Return (X, Y) of the center of cell containing provided text 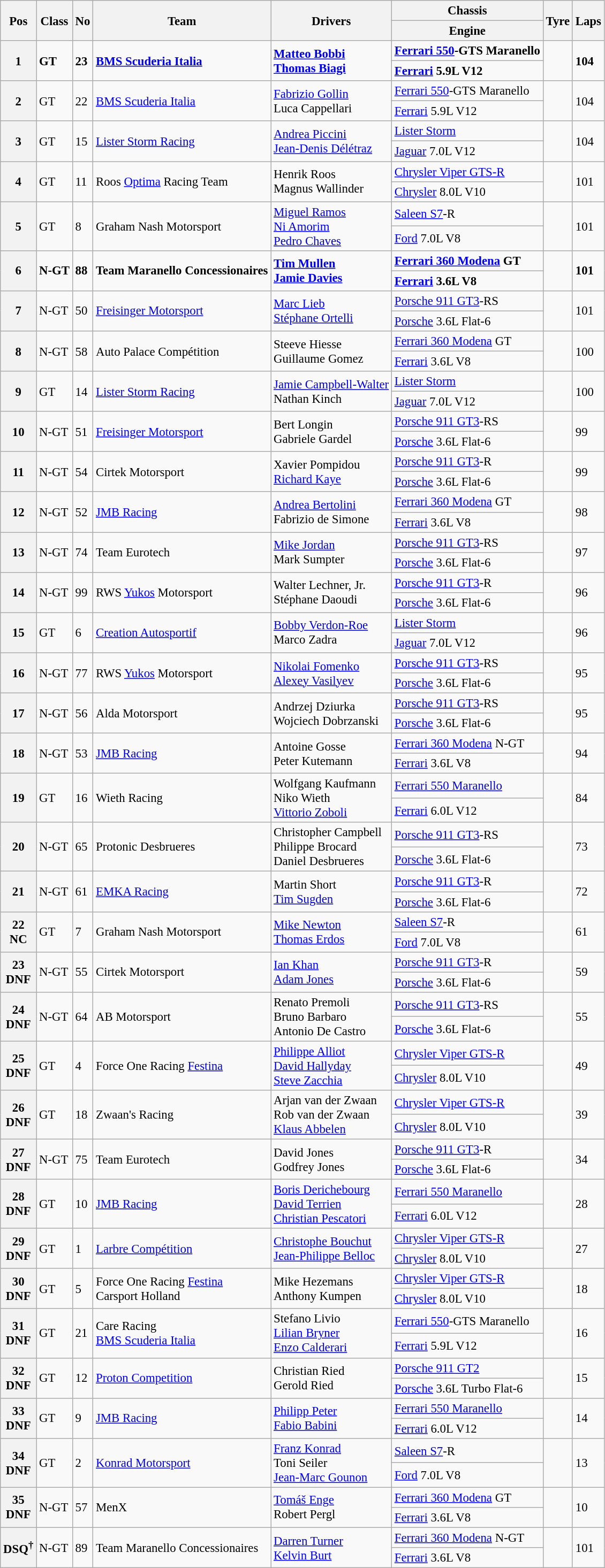
Roos Optima Racing Team (182, 182)
Mike Newton Thomas Erdos (331, 932)
AB Motorsport (182, 1017)
Antoine Gosse Peter Kutemann (331, 753)
Stefano Livio Lilian Bryner Enzo Calderari (331, 1334)
22 (82, 101)
Wolfgang Kaufmann Niko Wieth Vittorio Zoboli (331, 798)
3 (18, 141)
Steeve Hiesse Guillaume Gomez (331, 351)
Auto Palace Compétition (182, 351)
97 (588, 552)
MenX (182, 1508)
Proton Competition (182, 1378)
84 (588, 798)
49 (588, 1066)
65 (82, 847)
19 (18, 798)
Tomáš Enge Robert Pergl (331, 1508)
77 (82, 673)
58 (82, 351)
54 (82, 472)
31DNF (18, 1334)
Pos (18, 20)
20 (18, 847)
35DNF (18, 1508)
Darren Turner Kelvin Burt (331, 1547)
57 (82, 1508)
David Jones Godfrey Jones (331, 1159)
59 (588, 972)
Philippe Alliot David Hallyday Steve Zacchia (331, 1066)
Jamie Campbell-Walter Nathan Kinch (331, 392)
Ian Khan Adam Jones (331, 972)
64 (82, 1017)
28DNF (18, 1204)
Laps (588, 20)
Miguel Ramos Ni Amorim Pedro Chaves (331, 226)
Wieth Racing (182, 798)
51 (82, 431)
Force One Racing Festina Carsport Holland (182, 1288)
34 (588, 1159)
EMKA Racing (182, 891)
74 (82, 552)
22NC (18, 932)
75 (82, 1159)
Larbre Compétition (182, 1249)
73 (588, 847)
No (82, 20)
39 (588, 1115)
Christophe Bouchut Jean-Philippe Belloc (331, 1249)
Force One Racing Festina (182, 1066)
25DNF (18, 1066)
27DNF (18, 1159)
Porsche 911 GT2 (467, 1368)
Philipp Peter Fabio Babini (331, 1418)
Engine (467, 31)
26DNF (18, 1115)
24DNF (18, 1017)
Fabrizio Gollin Luca Cappellari (331, 101)
Class (55, 20)
89 (82, 1547)
Andrea Piccini Jean-Denis Délétraz (331, 141)
Zwaan's Racing (182, 1115)
Bert Longin Gabriele Gardel (331, 431)
Tyre (558, 20)
Arjan van der Zwaan Rob van der Zwaan Klaus Abbelen (331, 1115)
Chassis (467, 11)
Martin Short Tim Sugden (331, 891)
28 (588, 1204)
32DNF (18, 1378)
Creation Autosportif (182, 632)
23 (82, 61)
Care Racing BMS Scuderia Italia (182, 1334)
Renato Premoli Bruno Barbaro Antonio De Castro (331, 1017)
Andrea Bertolini Fabrizio de Simone (331, 513)
Alda Motorsport (182, 714)
33DNF (18, 1418)
34DNF (18, 1463)
Mike Hezemans Anthony Kumpen (331, 1288)
Marc Lieb Stéphane Ortelli (331, 311)
72 (588, 891)
98 (588, 513)
Mike Jordan Mark Sumpter (331, 552)
94 (588, 753)
Henrik Roos Magnus Wallinder (331, 182)
Christopher Campbell Philippe Brocard Daniel Desbrueres (331, 847)
Tim Mullen Jamie Davies (331, 271)
Boris Derichebourg David Terrien Christian Pescatori (331, 1204)
Walter Lechner, Jr. Stéphane Daoudi (331, 593)
Bobby Verdon-Roe Marco Zadra (331, 632)
23DNF (18, 972)
52 (82, 513)
Andrzej Dziurka Wojciech Dobrzanski (331, 714)
Franz Konrad Toni Seiler Jean-Marc Gounon (331, 1463)
Matteo Bobbi Thomas Biagi (331, 61)
27 (588, 1249)
DSQ† (18, 1547)
Christian Ried Gerold Ried (331, 1378)
50 (82, 311)
88 (82, 271)
Porsche 3.6L Turbo Flat-6 (467, 1388)
56 (82, 714)
Drivers (331, 20)
Nikolai Fomenko Alexey Vasilyev (331, 673)
Protonic Desbrueres (182, 847)
17 (18, 714)
Konrad Motorsport (182, 1463)
53 (82, 753)
Team (182, 20)
Xavier Pompidou Richard Kaye (331, 472)
29DNF (18, 1249)
30DNF (18, 1288)
